Identify which cell holds the provided text, then report its (X, Y) central coordinate. 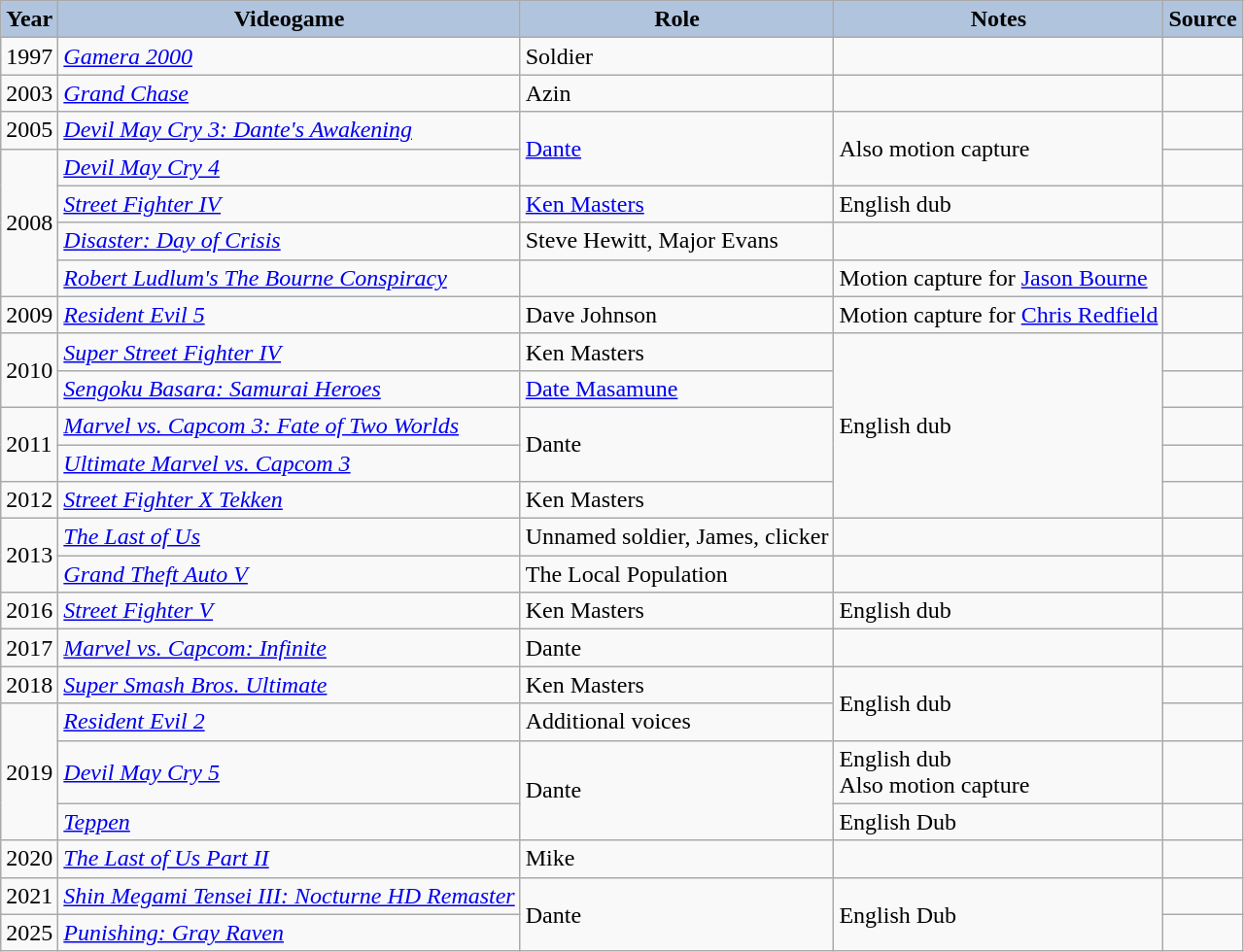
2005 (29, 130)
Resident Evil 5 (290, 315)
Azin (676, 93)
2021 (29, 896)
Devil May Cry 3: Dante's Awakening (290, 130)
Grand Chase (290, 93)
Motion capture for Jason Bourne (999, 278)
Sengoku Basara: Samurai Heroes (290, 389)
Additional voices (676, 722)
Date Masamune (676, 389)
Gamera 2000 (290, 56)
Role (676, 19)
Resident Evil 2 (290, 722)
Super Street Fighter IV (290, 352)
1997 (29, 56)
Dave Johnson (676, 315)
2010 (29, 370)
Marvel vs. Capcom 3: Fate of Two Worlds (290, 425)
Street Fighter X Tekken (290, 500)
2011 (29, 444)
2003 (29, 93)
2009 (29, 315)
2020 (29, 859)
Teppen (290, 822)
Ultimate Marvel vs. Capcom 3 (290, 463)
Robert Ludlum's The Bourne Conspiracy (290, 278)
Notes (999, 19)
Videogame (290, 19)
Soldier (676, 56)
2019 (29, 771)
Also motion capture (999, 149)
2016 (29, 611)
2013 (29, 556)
Disaster: Day of Crisis (290, 241)
Street Fighter V (290, 611)
Devil May Cry 5 (290, 771)
Super Smash Bros. Ultimate (290, 685)
Shin Megami Tensei III: Nocturne HD Remaster (290, 896)
The Last of Us (290, 537)
Motion capture for Chris Redfield (999, 315)
The Last of Us Part II (290, 859)
Grand Theft Auto V (290, 574)
2012 (29, 500)
Street Fighter IV (290, 204)
Mike (676, 859)
2017 (29, 648)
Year (29, 19)
English dubAlso motion capture (999, 771)
Steve Hewitt, Major Evans (676, 241)
Punishing: Gray Raven (290, 933)
2025 (29, 933)
Source (1203, 19)
Marvel vs. Capcom: Infinite (290, 648)
Unnamed soldier, James, clicker (676, 537)
Devil May Cry 4 (290, 167)
2008 (29, 222)
The Local Population (676, 574)
2018 (29, 685)
